Output the (x, y) coordinate of the center of the cell containing the given text.  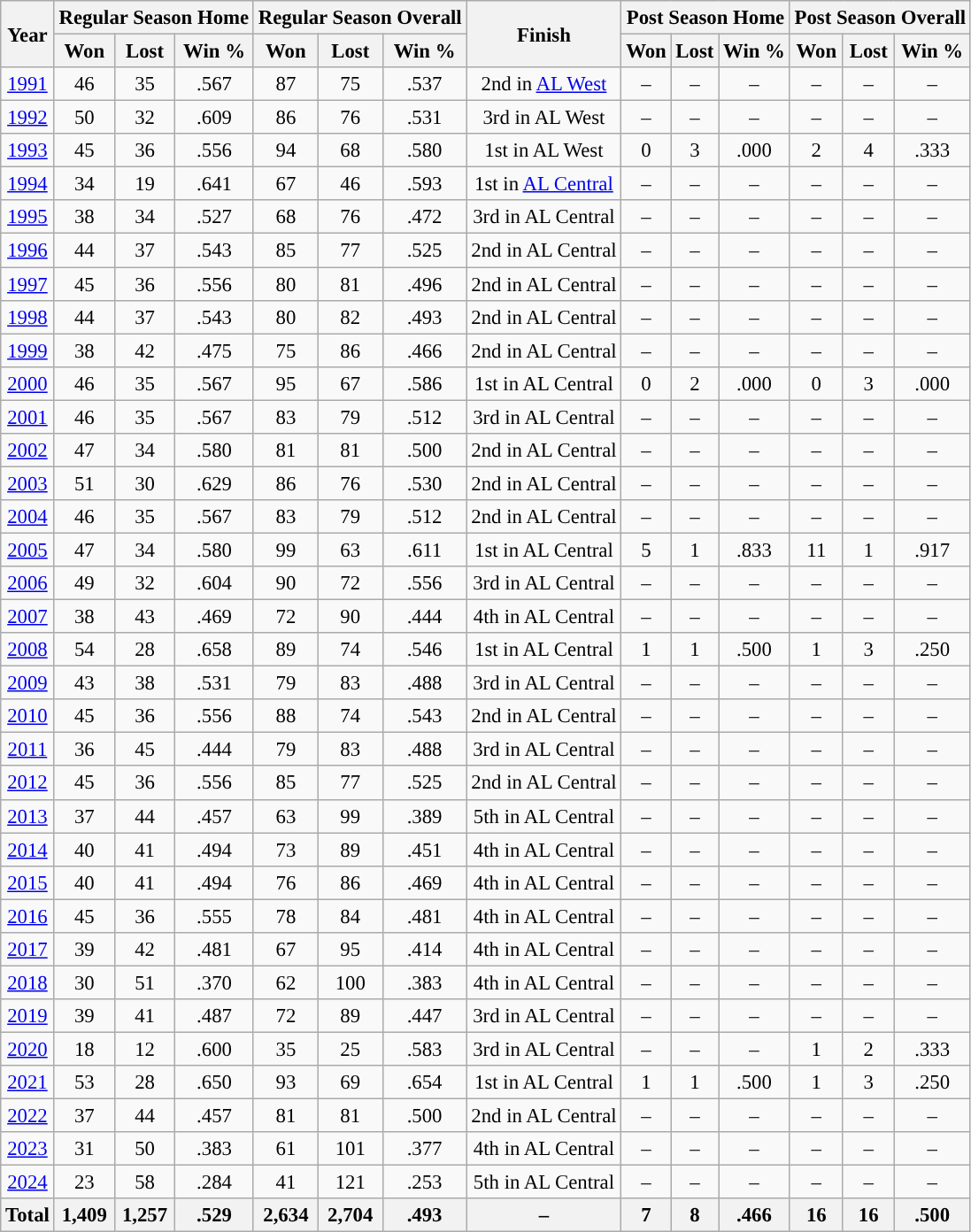
2019 (27, 1016)
69 (351, 1082)
2,634 (285, 1215)
.496 (425, 284)
87 (285, 84)
.658 (214, 650)
.389 (425, 816)
2018 (27, 982)
1994 (27, 184)
.546 (425, 650)
53 (84, 1082)
2nd in AL West (543, 84)
2020 (27, 1049)
1,409 (84, 1215)
58 (144, 1182)
2010 (27, 716)
2022 (27, 1116)
2005 (27, 550)
2001 (27, 417)
93 (285, 1082)
18 (84, 1049)
1999 (27, 350)
2003 (27, 483)
.654 (425, 1082)
1,257 (144, 1215)
1997 (27, 284)
Regular Season Overall (359, 18)
2023 (27, 1149)
2017 (27, 950)
2014 (27, 850)
.527 (214, 217)
12 (144, 1049)
78 (285, 916)
.253 (425, 1182)
1995 (27, 217)
.472 (425, 217)
.593 (425, 184)
1996 (27, 250)
84 (351, 916)
2015 (27, 882)
.529 (214, 1215)
.377 (425, 1149)
4 (868, 150)
.475 (214, 350)
2006 (27, 583)
2002 (27, 450)
54 (84, 650)
Regular Season Home (154, 18)
7 (646, 1215)
2012 (27, 783)
1992 (27, 118)
121 (351, 1182)
2011 (27, 750)
8 (695, 1215)
.586 (425, 383)
.609 (214, 118)
2004 (27, 517)
25 (351, 1049)
88 (285, 716)
2021 (27, 1082)
Post Season Overall (880, 18)
.530 (425, 483)
2007 (27, 617)
11 (816, 550)
1991 (27, 84)
62 (285, 982)
61 (285, 1149)
100 (351, 982)
.641 (214, 184)
.555 (214, 916)
.650 (214, 1082)
.917 (932, 550)
Year (27, 34)
49 (84, 583)
Post Season Home (705, 18)
.414 (425, 950)
101 (351, 1149)
2016 (27, 916)
82 (351, 317)
5 (646, 550)
73 (285, 850)
.537 (425, 84)
.833 (754, 550)
.629 (214, 483)
2024 (27, 1182)
31 (84, 1149)
2,704 (351, 1215)
.583 (425, 1049)
1993 (27, 150)
.370 (214, 982)
.284 (214, 1182)
.604 (214, 583)
Total (27, 1215)
2009 (27, 683)
2008 (27, 650)
2013 (27, 816)
1st in AL West (543, 150)
.451 (425, 850)
2000 (27, 383)
.447 (425, 1016)
.487 (214, 1016)
.611 (425, 550)
Finish (543, 34)
23 (84, 1182)
94 (285, 150)
1998 (27, 317)
3rd in AL West (543, 118)
19 (144, 184)
.600 (214, 1049)
